Locate the cell with the specified text and output its [x, y] center coordinate. 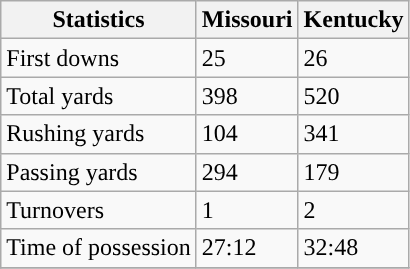
520 [354, 96]
26 [354, 58]
398 [247, 96]
Kentucky [354, 20]
Statistics [99, 20]
179 [354, 172]
341 [354, 134]
27:12 [247, 248]
32:48 [354, 248]
Missouri [247, 20]
Time of possession [99, 248]
2 [354, 210]
First downs [99, 58]
Rushing yards [99, 134]
Passing yards [99, 172]
104 [247, 134]
Turnovers [99, 210]
1 [247, 210]
Total yards [99, 96]
294 [247, 172]
25 [247, 58]
